Provide the (X, Y) coordinate of the cell's center where the given text is located.  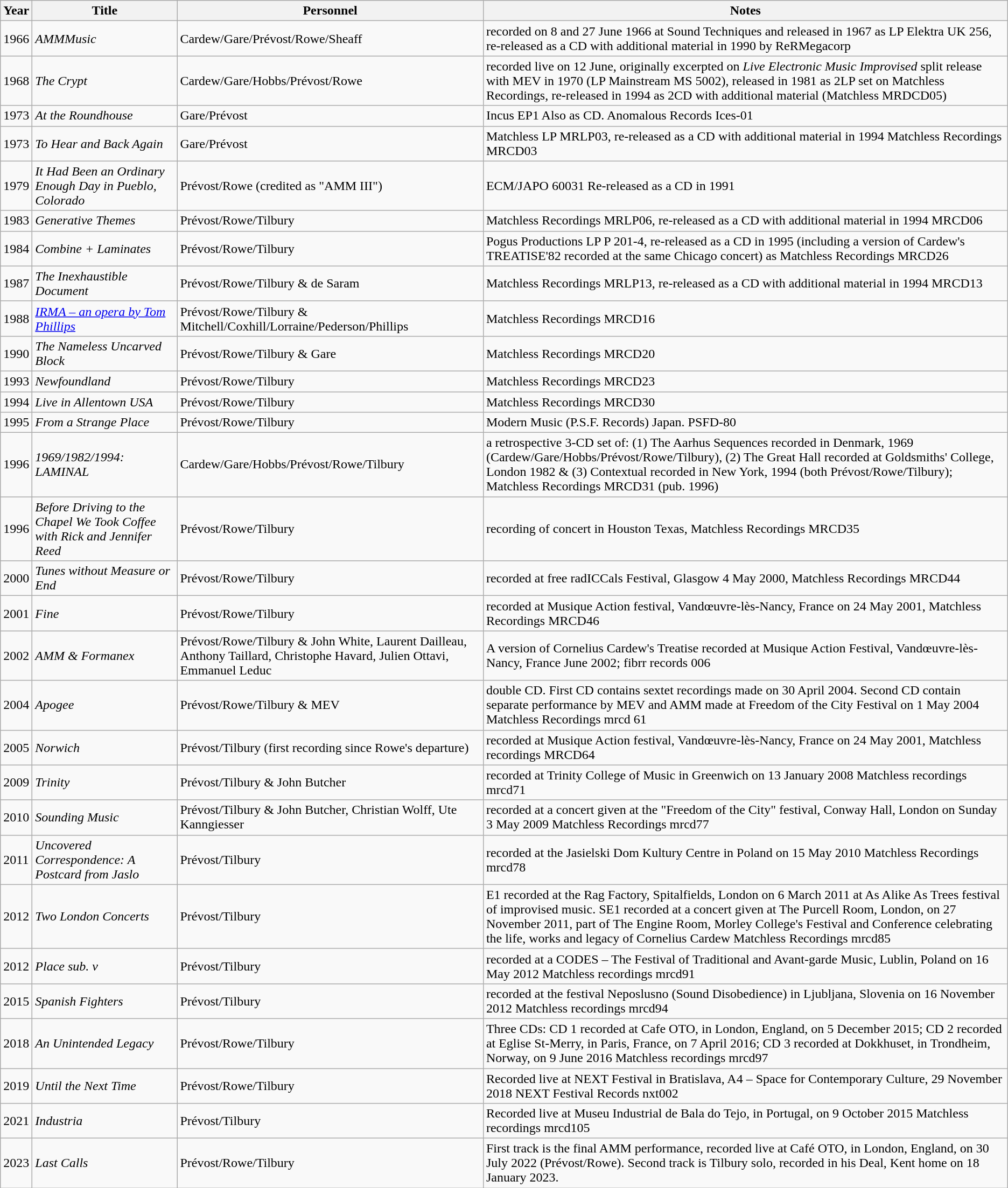
A version of Cornelius Cardew's Treatise recorded at Musique Action Festival, Vandœuvre-lès-Nancy, France June 2002; fibrr records 006 (745, 656)
1968 (16, 81)
Place sub. v (104, 966)
Industria (104, 1121)
Newfoundland (104, 381)
Recorded live at Museu Industrial de Bala do Tejo, in Portugal, on 9 October 2015 Matchless recordings mrcd105 (745, 1121)
1993 (16, 381)
Until the Next Time (104, 1085)
2021 (16, 1121)
The Inexhaustible Document (104, 283)
1966 (16, 39)
Matchless LP MRLP03, re-released as a CD with additional material in 1994 Matchless Recordings MRCD03 (745, 143)
Title (104, 11)
recorded at a CODES – The Festival of Traditional and Avant-garde Music, Lublin, Poland on 16 May 2012 Matchless recordings mrcd91 (745, 966)
Matchless Recordings MRCD16 (745, 319)
AMM & Formanex (104, 656)
1979 (16, 186)
Generative Themes (104, 221)
recorded at Musique Action festival, Vandœuvre-lès-Nancy, France on 24 May 2001, Matchless recordings MRCD64 (745, 747)
Cardew/Gare/Hobbs/Prévost/Rowe/Tilbury (330, 465)
Before Driving to the Chapel We Took Coffee with Rick and Jennifer Reed (104, 529)
1995 (16, 423)
Trinity (104, 783)
Cardew/Gare/Hobbs/Prévost/Rowe (330, 81)
2001 (16, 614)
It Had Been an Ordinary Enough Day in Pueblo, Colorado (104, 186)
recorded at Musique Action festival, Vandœuvre-lès-Nancy, France on 24 May 2001, Matchless Recordings MRCD46 (745, 614)
At the Roundhouse (104, 116)
Prévost/Tilbury & John Butcher (330, 783)
Recorded live at NEXT Festival in Bratislava, A4 – Space for Contemporary Culture, 29 November 2018 NEXT Festival Records nxt002 (745, 1085)
1994 (16, 402)
An Unintended Legacy (104, 1043)
Spanish Fighters (104, 1001)
Last Calls (104, 1163)
ECM/JAPO 60031 Re-released as a CD in 1991 (745, 186)
Tunes without Measure or End (104, 578)
Cardew/Gare/Prévost/Rowe/Sheaff (330, 39)
2000 (16, 578)
Norwich (104, 747)
2009 (16, 783)
2011 (16, 860)
The Nameless Uncarved Block (104, 353)
Year (16, 11)
recorded at the festival Neposlusno (Sound Disobedience) in Ljubljana, Slovenia on 16 November 2012 Matchless recordings mrcd94 (745, 1001)
1987 (16, 283)
recorded at free radICCals Festival, Glasgow 4 May 2000, Matchless Recordings MRCD44 (745, 578)
To Hear and Back Again (104, 143)
1983 (16, 221)
Uncovered Correspondence: A Postcard from Jaslo (104, 860)
Prévost/Rowe (credited as "AMM III") (330, 186)
Matchless Recordings MRLP13, re-released as a CD with additional material in 1994 MRCD13 (745, 283)
The Crypt (104, 81)
Sounding Music (104, 817)
2005 (16, 747)
Fine (104, 614)
2004 (16, 705)
Matchless Recordings MRCD23 (745, 381)
Prévost/Rowe/Tilbury & de Saram (330, 283)
Modern Music (P.S.F. Records) Japan. PSFD-80 (745, 423)
1990 (16, 353)
1984 (16, 249)
Incus EP1 Also as CD. Anomalous Records Ices-01 (745, 116)
2015 (16, 1001)
Notes (745, 11)
1988 (16, 319)
Prévost/Rowe/Tilbury & MEV (330, 705)
Matchless Recordings MRCD20 (745, 353)
Live in Allentown USA (104, 402)
2019 (16, 1085)
Prévost/Tilbury (first recording since Rowe's departure) (330, 747)
Prévost/Rowe/Tilbury & Mitchell/Coxhill/Lorraine/Pederson/Phillips (330, 319)
Prévost/Tilbury & John Butcher, Christian Wolff, Ute Kanngiesser (330, 817)
Matchless Recordings MRCD30 (745, 402)
Matchless Recordings MRLP06, re-released as a CD with additional material in 1994 MRCD06 (745, 221)
recorded at a concert given at the "Freedom of the City" festival, Conway Hall, London on Sunday 3 May 2009 Matchless Recordings mrcd77 (745, 817)
From a Strange Place (104, 423)
2002 (16, 656)
recording of concert in Houston Texas, Matchless Recordings MRCD35 (745, 529)
Prévost/Rowe/Tilbury & John White, Laurent Dailleau, Anthony Taillard, Christophe Havard, Julien Ottavi, Emmanuel Leduc (330, 656)
2010 (16, 817)
Apogee (104, 705)
Prévost/Rowe/Tilbury & Gare (330, 353)
IRMA – an opera by Tom Phillips (104, 319)
2023 (16, 1163)
AMMMusic (104, 39)
Personnel (330, 11)
2018 (16, 1043)
Two London Concerts (104, 916)
recorded at the Jasielski Dom Kultury Centre in Poland on 15 May 2010 Matchless Recordings mrcd78 (745, 860)
recorded at Trinity College of Music in Greenwich on 13 January 2008 Matchless recordings mrcd71 (745, 783)
1969/1982/1994: LAMINAL (104, 465)
Combine + Laminates (104, 249)
